Capture the cell that displays the provided text and extract its (x, y) central coordinate. 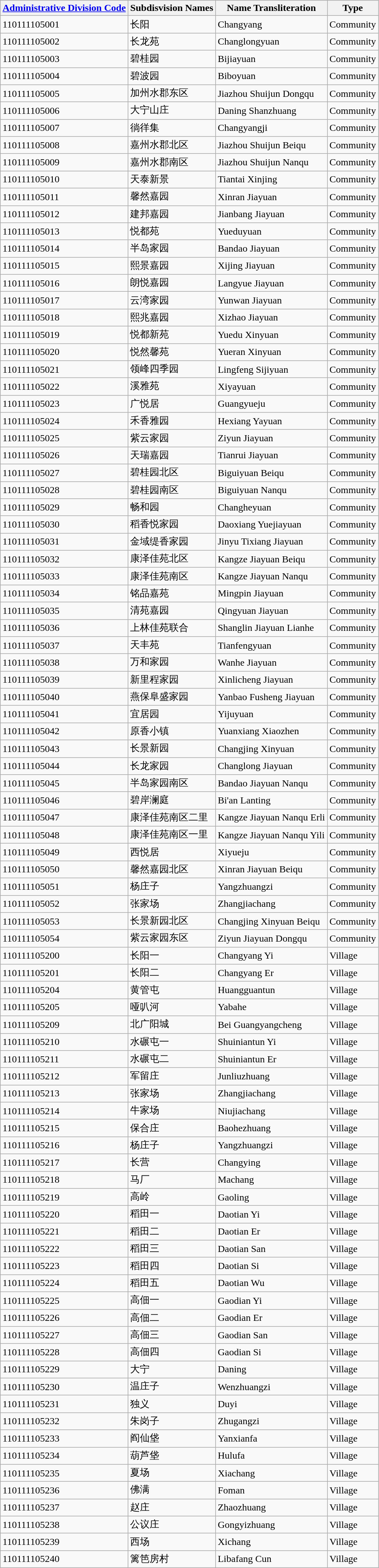
北广阳城 (172, 1024)
110111105216 (64, 1145)
110111105200 (64, 955)
Changheyuan (272, 507)
110111105031 (64, 542)
军留庄 (172, 1076)
天瑞嘉园 (172, 455)
云湾家园 (172, 301)
悦都新苑 (172, 335)
朗悦嘉园 (172, 283)
110111105009 (64, 162)
嘉州水郡北区 (172, 145)
西悦居 (172, 852)
稻田二 (172, 1232)
110111105239 (64, 1542)
康泽佳苑南区二里 (172, 818)
康泽佳苑南区一里 (172, 835)
Gaodian San (272, 1335)
水碾屯二 (172, 1059)
Huangguantun (272, 990)
马厂 (172, 1180)
Jiazhou Shuijun Beiqu (272, 145)
阎仙垡 (172, 1438)
110111105225 (64, 1301)
Type (353, 8)
Changjing Xinyuan (272, 749)
110111105240 (64, 1559)
康泽佳苑南区 (172, 576)
110111105016 (64, 283)
大宁山庄 (172, 111)
Yueduyuan (272, 232)
西场 (172, 1542)
Gaodian Yi (272, 1301)
大宁 (172, 1369)
110111105011 (64, 197)
110111105234 (64, 1456)
Xichang (272, 1542)
Gaoling (272, 1197)
110111105022 (64, 387)
Gaodian Si (272, 1352)
Jiazhou Shuijun Dongqu (272, 93)
110111105201 (64, 973)
嘉州水郡南区 (172, 162)
Biguiyuan Beiqu (272, 472)
110111105035 (64, 611)
碧岸澜庭 (172, 801)
清苑嘉园 (172, 611)
110111105021 (64, 370)
Ziyun Jiayuan Dongqu (272, 938)
110111105222 (64, 1249)
110111105040 (64, 697)
110111105045 (64, 784)
Ziyun Jiayuan (272, 438)
110111105029 (64, 507)
稻田四 (172, 1266)
畅和园 (172, 507)
天泰新景 (172, 180)
稻田一 (172, 1215)
110111105213 (64, 1094)
110111105001 (64, 24)
Duyi (272, 1404)
长龙家园 (172, 766)
保合庄 (172, 1128)
110111105049 (64, 852)
康泽佳苑北区 (172, 559)
Biboyuan (272, 76)
夏场 (172, 1473)
110111105229 (64, 1369)
Bandao Jiayuan (272, 249)
110111105020 (64, 352)
110111105012 (64, 214)
110111105007 (64, 128)
110111105214 (64, 1111)
Xiachang (272, 1473)
110111105220 (64, 1215)
葫芦垡 (172, 1456)
110111105224 (64, 1284)
佛满 (172, 1490)
Tianrui Jiayuan (272, 455)
徜徉集 (172, 128)
Changlong Jiayuan (272, 766)
宜居园 (172, 714)
110111105037 (64, 645)
Yijuyuan (272, 714)
110111105044 (64, 766)
长阳 (172, 24)
碧桂园南区 (172, 490)
Xinlicheng Jiayuan (272, 680)
110111105039 (64, 680)
牛家场 (172, 1111)
Xinran Jiayuan Beiqu (272, 869)
110111105036 (64, 628)
Shanglin Jiayuan Lianhe (272, 628)
Kangze Jiayuan Nanqu Erli (272, 818)
110111105034 (64, 593)
Yueran Xinyuan (272, 352)
110111105217 (64, 1163)
长景新园 (172, 749)
Xizhao Jiayuan (272, 318)
天丰苑 (172, 645)
Langyue Jiayuan (272, 283)
溪雅苑 (172, 387)
紫云家园 (172, 438)
Xiyayuan (272, 387)
Libafang Cun (272, 1559)
Bijiayuan (272, 59)
Tiantai Xinjing (272, 180)
Daotian San (272, 1249)
馨然嘉园北区 (172, 869)
Kangze Jiayuan Beiqu (272, 559)
110111105019 (64, 335)
110111105054 (64, 938)
燕保阜盛家园 (172, 697)
Mingpin Jiayuan (272, 593)
110111105205 (64, 1007)
110111105221 (64, 1232)
Gongyizhuang (272, 1525)
110111105027 (64, 472)
110111105230 (64, 1386)
110111105048 (64, 835)
Daotian Wu (272, 1284)
领峰四季园 (172, 370)
紫云家园东区 (172, 938)
Biguiyuan Nanqu (272, 490)
110111105047 (64, 818)
Hulufa (272, 1456)
Changjing Xinyuan Beiqu (272, 921)
Lingfeng Sijiyuan (272, 370)
110111105211 (64, 1059)
Foman (272, 1490)
110111105026 (64, 455)
Changyang (272, 24)
110111105237 (64, 1507)
110111105005 (64, 93)
Kangze Jiayuan Nanqu Yili (272, 835)
朱岗子 (172, 1421)
Changying (272, 1163)
高佃三 (172, 1335)
110111105017 (64, 301)
110111105006 (64, 111)
110111105204 (64, 990)
110111105233 (64, 1438)
Junliuzhuang (272, 1076)
Kangze Jiayuan Nanqu (272, 576)
加州水郡东区 (172, 93)
Daning (272, 1369)
Daning Shanzhuang (272, 111)
高佃四 (172, 1352)
110111105023 (64, 404)
Xijing Jiayuan (272, 266)
Shuiniantun Yi (272, 1042)
110111105032 (64, 559)
Daotian Er (272, 1232)
Hexiang Yayuan (272, 421)
Yabahe (272, 1007)
稻田五 (172, 1284)
Zhugangzi (272, 1421)
110111105010 (64, 180)
Machang (272, 1180)
Changyang Yi (272, 955)
Baohezhuang (272, 1128)
Name Transliteration (272, 8)
110111105210 (64, 1042)
长营 (172, 1163)
长阳二 (172, 973)
Tianfengyuan (272, 645)
Subdisvision Names (172, 8)
110111105236 (64, 1490)
水碾屯一 (172, 1042)
半岛家园南区 (172, 784)
110111105051 (64, 887)
碧波园 (172, 76)
110111105209 (64, 1024)
Wenzhuangzi (272, 1386)
高岭 (172, 1197)
Yanxianfa (272, 1438)
公议庄 (172, 1525)
110111105018 (64, 318)
110111105008 (64, 145)
110111105041 (64, 714)
Daotian Si (272, 1266)
110111105024 (64, 421)
篱笆房村 (172, 1559)
Yuedu Xinyuan (272, 335)
金域缇香家园 (172, 542)
Jinyu Tixiang Jiayuan (272, 542)
Changyang Er (272, 973)
Jiazhou Shuijun Nanqu (272, 162)
高佃一 (172, 1301)
Xiyueju (272, 852)
Xinran Jiayuan (272, 197)
110111105052 (64, 904)
110111105238 (64, 1525)
110111105042 (64, 732)
长景新园北区 (172, 921)
建邦嘉园 (172, 214)
Niujiachang (272, 1111)
悦然馨苑 (172, 352)
110111105223 (64, 1266)
110111105025 (64, 438)
Gaodian Er (272, 1318)
110111105003 (64, 59)
110111105215 (64, 1128)
110111105004 (64, 76)
Changlongyuan (272, 41)
Zhaozhuang (272, 1507)
110111105013 (64, 232)
原香小镇 (172, 732)
赵庄 (172, 1507)
Qingyuan Jiayuan (272, 611)
Daotian Yi (272, 1215)
Guangyueju (272, 404)
110111105231 (64, 1404)
Bi'an Lanting (272, 801)
熙兆嘉园 (172, 318)
110111105226 (64, 1318)
110111105227 (64, 1335)
110111105046 (64, 801)
铭品嘉苑 (172, 593)
悦都苑 (172, 232)
Jianbang Jiayuan (272, 214)
110111105038 (64, 663)
上林佳苑联合 (172, 628)
Wanhe Jiayuan (272, 663)
高佃二 (172, 1318)
熙景嘉园 (172, 266)
哑叭河 (172, 1007)
Daoxiang Yuejiayuan (272, 524)
110111105232 (64, 1421)
Administrative Division Code (64, 8)
110111105014 (64, 249)
110111105219 (64, 1197)
独义 (172, 1404)
110111105002 (64, 41)
Yunwan Jiayuan (272, 301)
黄管屯 (172, 990)
碧桂园北区 (172, 472)
禾香雅园 (172, 421)
110111105028 (64, 490)
110111105218 (64, 1180)
Bandao Jiayuan Nanqu (272, 784)
110111105228 (64, 1352)
Shuiniantun Er (272, 1059)
广悦居 (172, 404)
半岛家园 (172, 249)
稻田三 (172, 1249)
110111105212 (64, 1076)
万和家园 (172, 663)
110111105050 (64, 869)
碧桂园 (172, 59)
110111105015 (64, 266)
Bei Guangyangcheng (272, 1024)
新里程家园 (172, 680)
110111105053 (64, 921)
Changyangji (272, 128)
稻香悦家园 (172, 524)
长龙苑 (172, 41)
110111105235 (64, 1473)
110111105030 (64, 524)
110111105033 (64, 576)
长阳一 (172, 955)
Yuanxiang Xiaozhen (272, 732)
Yanbao Fusheng Jiayuan (272, 697)
110111105043 (64, 749)
温庄子 (172, 1386)
馨然嘉园 (172, 197)
